Provide the (x, y) coordinate of the cell's center where the given text is located.  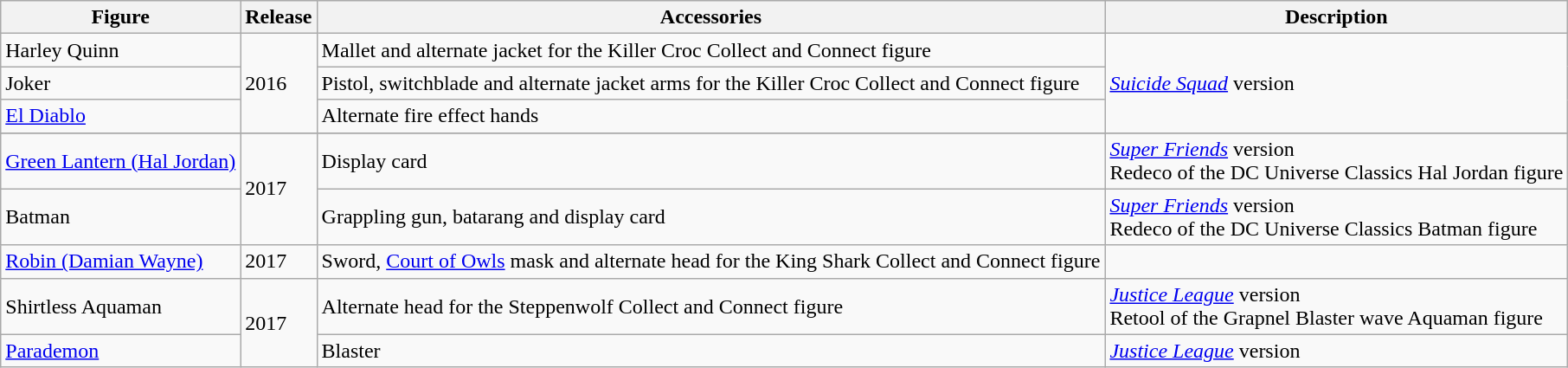
Blaster (711, 351)
Super Friends versionRedeco of the DC Universe Classics Hal Jordan figure (1336, 161)
Parademon (121, 351)
Harley Quinn (121, 50)
Robin (Damian Wayne) (121, 261)
Joker (121, 83)
Display card (711, 161)
Shirtless Aquaman (121, 307)
Justice League versionRetool of the Grapnel Blaster wave Aquaman figure (1336, 307)
Figure (121, 17)
Sword, Court of Owls mask and alternate head for the King Shark Collect and Connect figure (711, 261)
Mallet and alternate jacket for the Killer Croc Collect and Connect figure (711, 50)
Justice League version (1336, 351)
Alternate head for the Steppenwolf Collect and Connect figure (711, 307)
Accessories (711, 17)
El Diablo (121, 116)
Alternate fire effect hands (711, 116)
Batman (121, 216)
Grappling gun, batarang and display card (711, 216)
Super Friends versionRedeco of the DC Universe Classics Batman figure (1336, 216)
Pistol, switchblade and alternate jacket arms for the Killer Croc Collect and Connect figure (711, 83)
2016 (279, 83)
Release (279, 17)
Green Lantern (Hal Jordan) (121, 161)
Description (1336, 17)
Suicide Squad version (1336, 83)
